Output the [X, Y] coordinate of the center of the cell containing the given text.  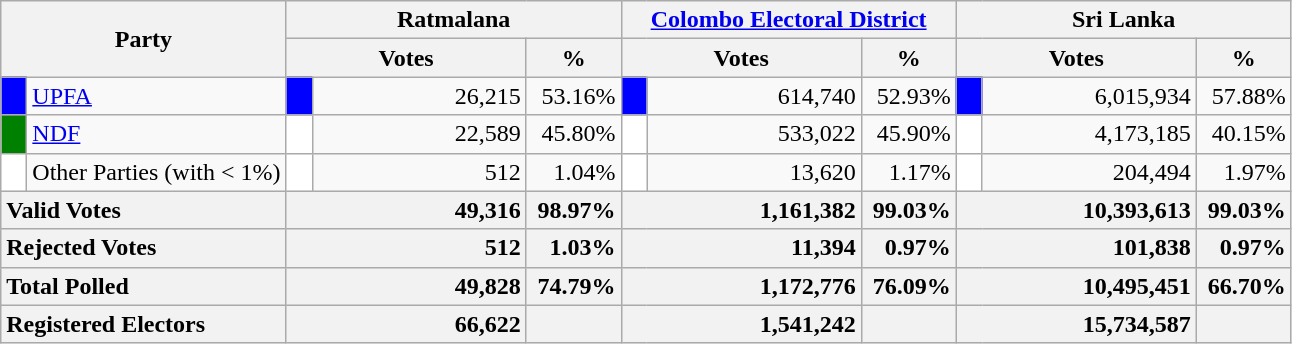
26,215 [419, 96]
614,740 [754, 96]
Rejected Votes [144, 248]
Colombo Electoral District [788, 20]
Valid Votes [144, 210]
10,393,613 [1076, 210]
49,828 [406, 286]
10,495,451 [1076, 286]
Ratmalana [454, 20]
Total Polled [144, 286]
1,172,776 [741, 286]
98.97% [574, 210]
52.93% [908, 96]
66.70% [1244, 286]
22,589 [419, 134]
UPFA [156, 96]
1.97% [1244, 172]
49,316 [406, 210]
Party [144, 39]
1.03% [574, 248]
101,838 [1076, 248]
45.90% [908, 134]
Other Parties (with < 1%) [156, 172]
53.16% [574, 96]
1,161,382 [741, 210]
NDF [156, 134]
45.80% [574, 134]
Registered Electors [144, 324]
1,541,242 [741, 324]
6,015,934 [1089, 96]
57.88% [1244, 96]
533,022 [754, 134]
1.04% [574, 172]
40.15% [1244, 134]
13,620 [754, 172]
15,734,587 [1076, 324]
74.79% [574, 286]
1.17% [908, 172]
11,394 [741, 248]
76.09% [908, 286]
204,494 [1089, 172]
Sri Lanka [1124, 20]
66,622 [406, 324]
4,173,185 [1089, 134]
